Provide the [x, y] coordinate of the cell's center where the given text is located.  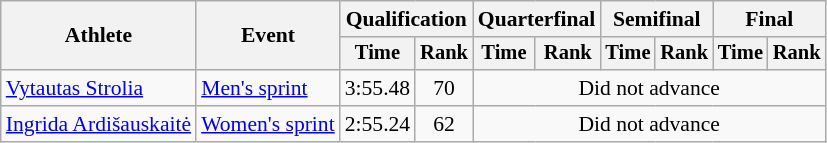
Men's sprint [268, 88]
Semifinal [656, 19]
2:55.24 [378, 124]
Athlete [98, 36]
Event [268, 36]
Ingrida Ardišauskaitė [98, 124]
62 [444, 124]
Qualification [406, 19]
Final [769, 19]
Women's sprint [268, 124]
3:55.48 [378, 88]
Vytautas Strolia [98, 88]
Quarterfinal [537, 19]
70 [444, 88]
